For the text-containing cell, return its midpoint in [x, y] coordinate format. 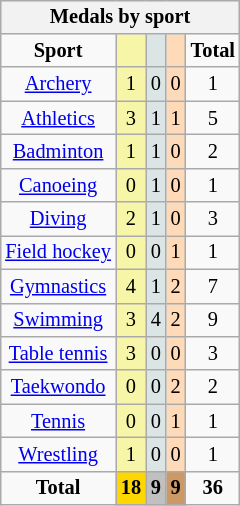
Diving [58, 219]
Wrestling [58, 455]
Medals by sport [120, 17]
Archery [58, 84]
Field hockey [58, 253]
36 [213, 488]
Canoeing [58, 185]
Sport [58, 51]
7 [213, 286]
Swimming [58, 320]
Athletics [58, 118]
18 [131, 488]
Badminton [58, 152]
Tennis [58, 421]
Taekwondo [58, 387]
Gymnastics [58, 286]
5 [213, 118]
Table tennis [58, 354]
